From the cell containing the given text, extract its center point as [X, Y] coordinate. 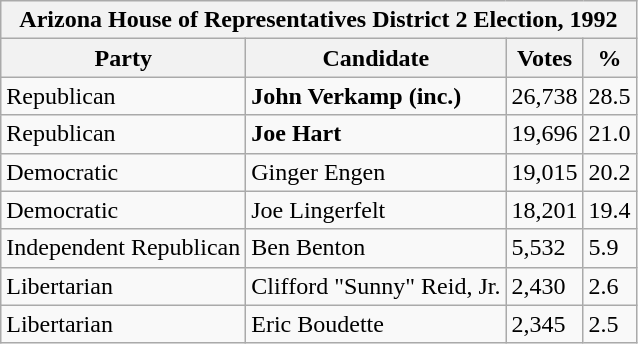
Eric Boudette [376, 324]
5.9 [610, 248]
Ben Benton [376, 248]
19,696 [544, 134]
19,015 [544, 172]
20.2 [610, 172]
Ginger Engen [376, 172]
18,201 [544, 210]
Candidate [376, 58]
2.6 [610, 286]
2,430 [544, 286]
Joe Lingerfelt [376, 210]
Party [124, 58]
Clifford "Sunny" Reid, Jr. [376, 286]
21.0 [610, 134]
2.5 [610, 324]
2,345 [544, 324]
% [610, 58]
Independent Republican [124, 248]
Joe Hart [376, 134]
5,532 [544, 248]
Arizona House of Representatives District 2 Election, 1992 [318, 20]
26,738 [544, 96]
John Verkamp (inc.) [376, 96]
28.5 [610, 96]
Votes [544, 58]
19.4 [610, 210]
